Extract the [x, y] coordinate from the center of the cell holding the provided text.  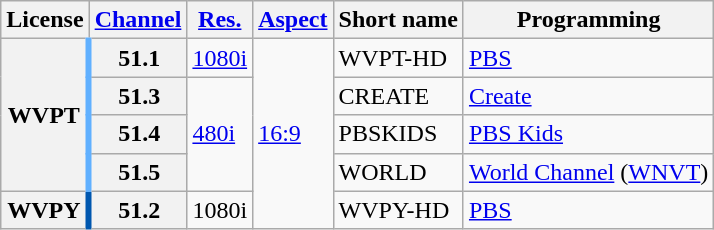
WORLD [398, 172]
480i [220, 134]
51.1 [138, 58]
Create [588, 96]
16:9 [293, 134]
Channel [138, 20]
License [45, 20]
Short name [398, 20]
WVPY-HD [398, 210]
WVPY [45, 210]
PBSKIDS [398, 134]
CREATE [398, 96]
PBS Kids [588, 134]
51.3 [138, 96]
Res. [220, 20]
WVPT-HD [398, 58]
51.2 [138, 210]
World Channel (WNVT) [588, 172]
51.4 [138, 134]
51.5 [138, 172]
WVPT [45, 115]
Aspect [293, 20]
Programming [588, 20]
